Identify which cell holds the provided text, then report its (x, y) central coordinate. 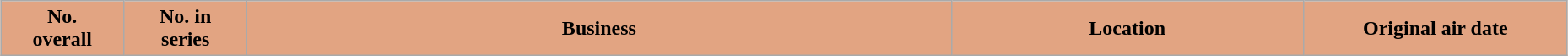
Original air date (1435, 29)
No. inseries (186, 29)
Location (1127, 29)
Business (599, 29)
No.overall (62, 29)
